Pinpoint the cell where the given text exists, returning its (x, y) midpoint coordinate. 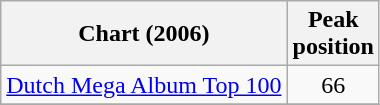
Dutch Mega Album Top 100 (144, 85)
66 (333, 85)
Chart (2006) (144, 34)
Peakposition (333, 34)
